Extract the (x, y) coordinate from the center of the cell holding the provided text.  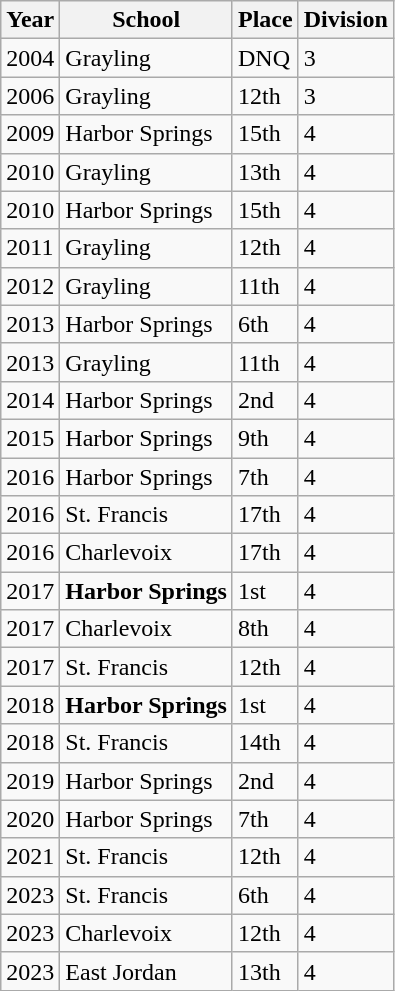
2015 (30, 438)
DNQ (265, 58)
2012 (30, 286)
2006 (30, 96)
School (146, 20)
2014 (30, 400)
Place (265, 20)
9th (265, 438)
2019 (30, 781)
East Jordan (146, 971)
2009 (30, 134)
Year (30, 20)
2004 (30, 58)
14th (265, 743)
2011 (30, 248)
2020 (30, 819)
8th (265, 629)
2021 (30, 857)
Division (346, 20)
